For the text-containing cell, return its midpoint in [x, y] coordinate format. 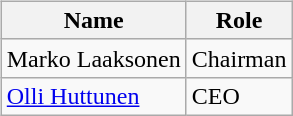
Marko Laaksonen [94, 58]
CEO [239, 96]
Olli Huttunen [94, 96]
Role [239, 20]
Name [94, 20]
Chairman [239, 58]
